Search for the cell housing the specified text and yield its [X, Y] center coordinate. 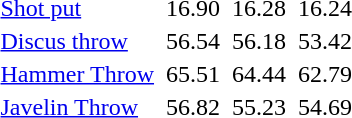
65.51 [194, 74]
56.18 [260, 41]
56.54 [194, 41]
64.44 [260, 74]
